Determine the (X, Y) coordinate at the center of the cell enclosing the given text.  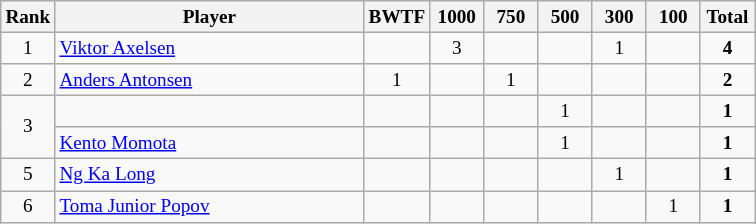
6 (28, 206)
BWTF (397, 17)
Total (727, 17)
Rank (28, 17)
Anders Antonsen (210, 80)
Kento Momota (210, 143)
750 (511, 17)
1000 (457, 17)
300 (619, 17)
Toma Junior Popov (210, 206)
500 (565, 17)
100 (673, 17)
Viktor Axelsen (210, 48)
4 (727, 48)
Player (210, 17)
Ng Ka Long (210, 175)
5 (28, 175)
